Extract the (X, Y) coordinate from the center of the cell holding the provided text.  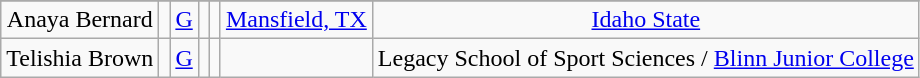
Legacy School of Sport Sciences / Blinn Junior College (646, 58)
Idaho State (646, 20)
Mansfield, TX (296, 20)
Anaya Bernard (80, 20)
Telishia Brown (80, 58)
